Identify which cell holds the provided text, then report its (x, y) central coordinate. 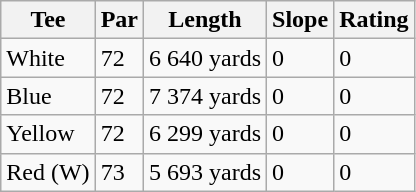
Blue (48, 96)
7 374 yards (204, 96)
6 640 yards (204, 58)
Tee (48, 20)
Length (204, 20)
6 299 yards (204, 134)
Rating (374, 20)
Yellow (48, 134)
Red (W) (48, 172)
73 (119, 172)
White (48, 58)
5 693 yards (204, 172)
Slope (300, 20)
Par (119, 20)
